Detect which cell encompasses the target text, then output its (x, y) center coordinate. 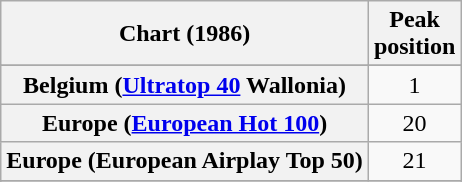
Peakposition (414, 34)
21 (414, 161)
1 (414, 85)
Europe (European Airplay Top 50) (185, 161)
20 (414, 123)
Chart (1986) (185, 34)
Belgium (Ultratop 40 Wallonia) (185, 85)
Europe (European Hot 100) (185, 123)
